Pinpoint the cell where the given text exists, returning its (x, y) midpoint coordinate. 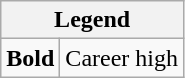
Bold (30, 58)
Legend (92, 20)
Career high (122, 58)
